Search for the cell housing the specified text and yield its (x, y) center coordinate. 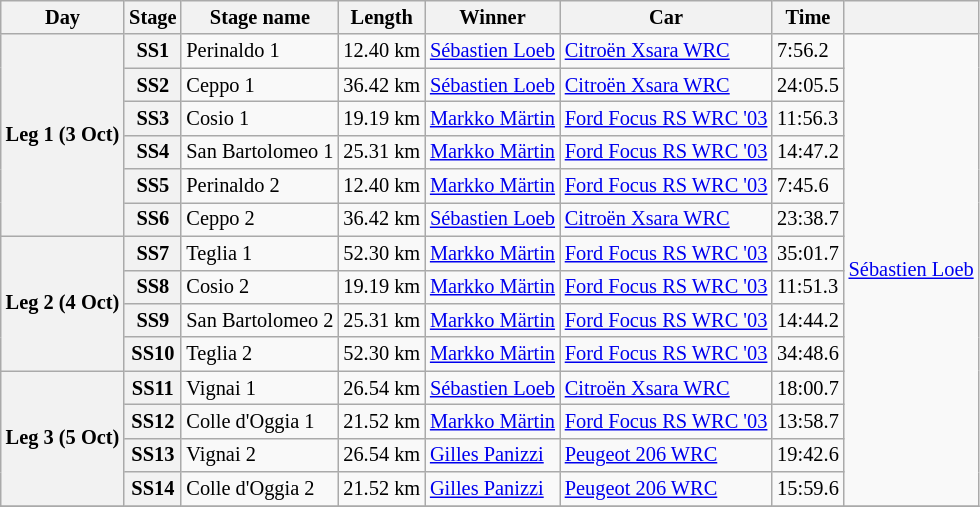
Colle d'Oggia 2 (260, 489)
SS5 (152, 186)
Leg 3 (5 Oct) (62, 438)
19:42.6 (808, 455)
SS9 (152, 320)
SS14 (152, 489)
Vignai 2 (260, 455)
34:48.6 (808, 354)
SS6 (152, 219)
Stage (152, 17)
SS12 (152, 421)
15:59.6 (808, 489)
Perinaldo 1 (260, 51)
SS13 (152, 455)
SS2 (152, 85)
7:45.6 (808, 186)
Leg 1 (3 Oct) (62, 135)
Stage name (260, 17)
Day (62, 17)
18:00.7 (808, 388)
Colle d'Oggia 1 (260, 421)
14:47.2 (808, 152)
SS10 (152, 354)
SS7 (152, 253)
San Bartolomeo 2 (260, 320)
Teglia 2 (260, 354)
23:38.7 (808, 219)
SS8 (152, 287)
14:44.2 (808, 320)
San Bartolomeo 1 (260, 152)
Ceppo 1 (260, 85)
7:56.2 (808, 51)
13:58.7 (808, 421)
Car (666, 17)
Leg 2 (4 Oct) (62, 304)
11:56.3 (808, 118)
Winner (492, 17)
Vignai 1 (260, 388)
Teglia 1 (260, 253)
Ceppo 2 (260, 219)
SS11 (152, 388)
Cosio 1 (260, 118)
35:01.7 (808, 253)
Length (382, 17)
Cosio 2 (260, 287)
Perinaldo 2 (260, 186)
24:05.5 (808, 85)
11:51.3 (808, 287)
SS1 (152, 51)
SS3 (152, 118)
SS4 (152, 152)
Time (808, 17)
